Identify which cell holds the provided text, then report its [x, y] central coordinate. 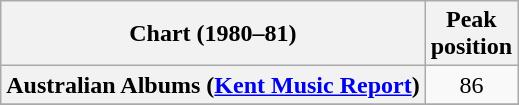
Australian Albums (Kent Music Report) [213, 85]
Chart (1980–81) [213, 34]
86 [471, 85]
Peakposition [471, 34]
